Extract the (x, y) coordinate from the center of the cell holding the provided text.  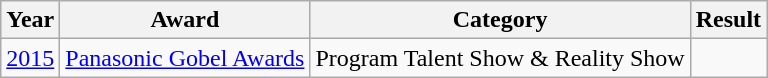
Year (30, 20)
2015 (30, 58)
Category (500, 20)
Panasonic Gobel Awards (185, 58)
Result (728, 20)
Program Talent Show & Reality Show (500, 58)
Award (185, 20)
